Detect which cell encompasses the target text, then output its (x, y) center coordinate. 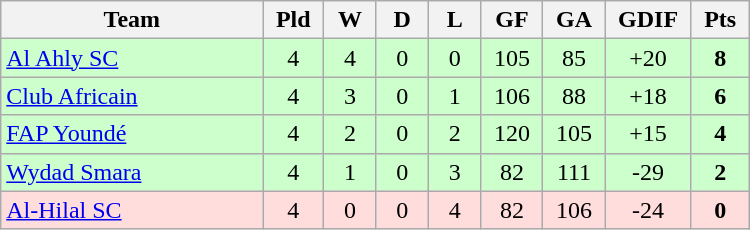
+18 (648, 96)
88 (574, 96)
85 (574, 58)
GDIF (648, 20)
Pts (720, 20)
Pld (294, 20)
Al-Hilal SC (132, 210)
L (454, 20)
Al Ahly SC (132, 58)
8 (720, 58)
-24 (648, 210)
GA (574, 20)
D (402, 20)
W (350, 20)
6 (720, 96)
+15 (648, 134)
+20 (648, 58)
GF (512, 20)
120 (512, 134)
111 (574, 172)
-29 (648, 172)
Wydad Smara (132, 172)
Team (132, 20)
FAP Youndé (132, 134)
Club Africain (132, 96)
